Provide the (x, y) coordinate of the cell's center where the given text is located.  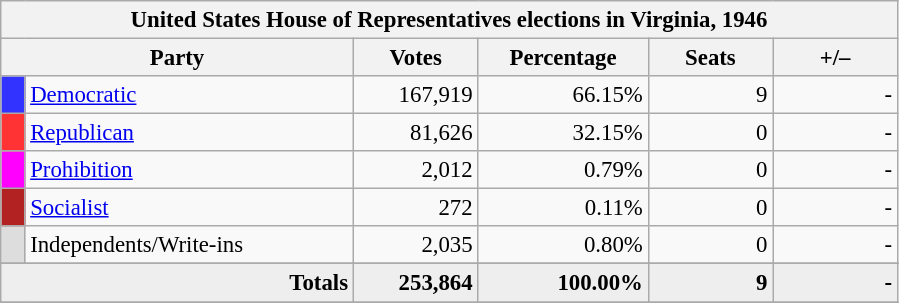
Seats (710, 58)
Prohibition (189, 170)
Democratic (189, 95)
100.00% (563, 283)
253,864 (416, 283)
81,626 (416, 133)
2,035 (416, 245)
66.15% (563, 95)
Independents/Write-ins (189, 245)
United States House of Representatives elections in Virginia, 1946 (450, 20)
+/– (836, 58)
Votes (416, 58)
167,919 (416, 95)
32.15% (563, 133)
Socialist (189, 208)
272 (416, 208)
Party (178, 58)
Republican (189, 133)
0.11% (563, 208)
2,012 (416, 170)
Percentage (563, 58)
0.80% (563, 245)
0.79% (563, 170)
Totals (178, 283)
